For the text-containing cell, return its midpoint in [x, y] coordinate format. 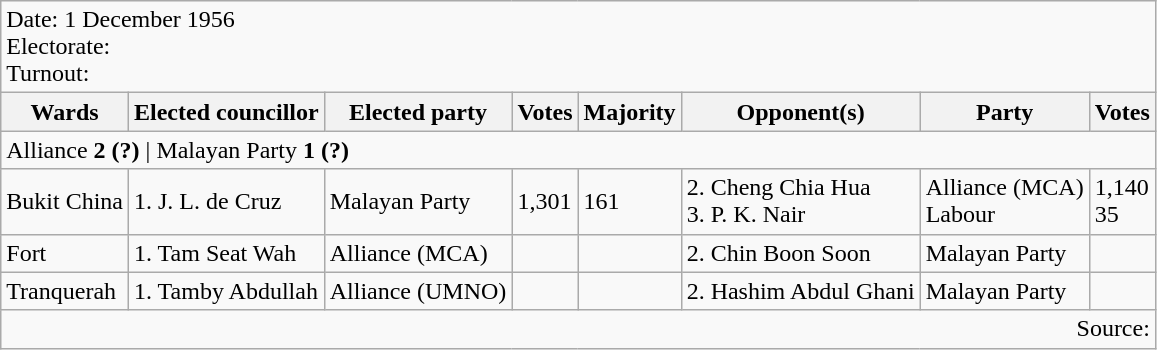
2. Chin Boon Soon [800, 253]
Elected councillor [226, 112]
Bukit China [65, 202]
1,301 [545, 202]
Source: [578, 329]
Alliance (MCA)Labour [1004, 202]
1,14035 [1122, 202]
161 [630, 202]
Date: 1 December 1956Electorate: Turnout: [578, 47]
Elected party [418, 112]
Party [1004, 112]
Majority [630, 112]
Alliance (UMNO) [418, 291]
2. Cheng Chia Hua3. P. K. Nair [800, 202]
2. Hashim Abdul Ghani [800, 291]
Tranquerah [65, 291]
1. J. L. de Cruz [226, 202]
Fort [65, 253]
Wards [65, 112]
Opponent(s) [800, 112]
Alliance (MCA) [418, 253]
Alliance 2 (?) | Malayan Party 1 (?) [578, 150]
1. Tamby Abdullah [226, 291]
1. Tam Seat Wah [226, 253]
